Determine the (X, Y) coordinate at the center of the cell enclosing the given text.  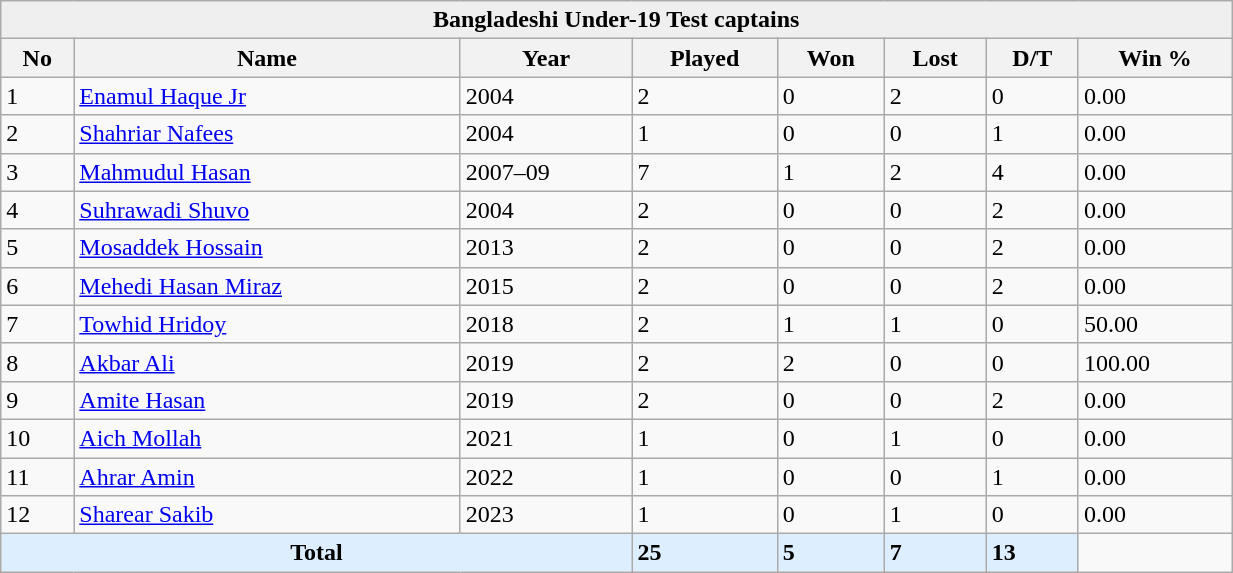
Played (704, 58)
2018 (546, 324)
Amite Hasan (267, 400)
2015 (546, 286)
Akbar Ali (267, 362)
25 (704, 553)
Won (830, 58)
3 (38, 172)
Suhrawadi Shuvo (267, 210)
6 (38, 286)
2021 (546, 438)
50.00 (1154, 324)
8 (38, 362)
Name (267, 58)
2013 (546, 248)
Shahriar Nafees (267, 134)
100.00 (1154, 362)
2023 (546, 515)
No (38, 58)
9 (38, 400)
Aich Mollah (267, 438)
Year (546, 58)
Ahrar Amin (267, 477)
Bangladeshi Under-19 Test captains (616, 20)
Towhid Hridoy (267, 324)
2022 (546, 477)
Mehedi Hasan Miraz (267, 286)
13 (1032, 553)
2007–09 (546, 172)
Win % (1154, 58)
Mosaddek Hossain (267, 248)
12 (38, 515)
Sharear Sakib (267, 515)
10 (38, 438)
11 (38, 477)
Mahmudul Hasan (267, 172)
Enamul Haque Jr (267, 96)
Total (316, 553)
Lost (935, 58)
D/T (1032, 58)
